Determine the (X, Y) coordinate at the center of the cell enclosing the given text.  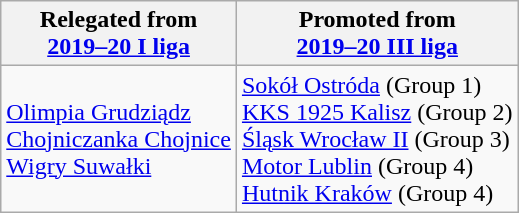
Relegated from2019–20 I liga (119, 34)
Olimpia Grudziądz Chojniczanka Chojnice Wigry Suwałki (119, 139)
Promoted from2019–20 III liga (377, 34)
Sokół Ostróda (Group 1) KKS 1925 Kalisz (Group 2) Śląsk Wrocław II (Group 3) Motor Lublin (Group 4) Hutnik Kraków (Group 4) (377, 139)
